Detect which cell encompasses the target text, then output its (X, Y) center coordinate. 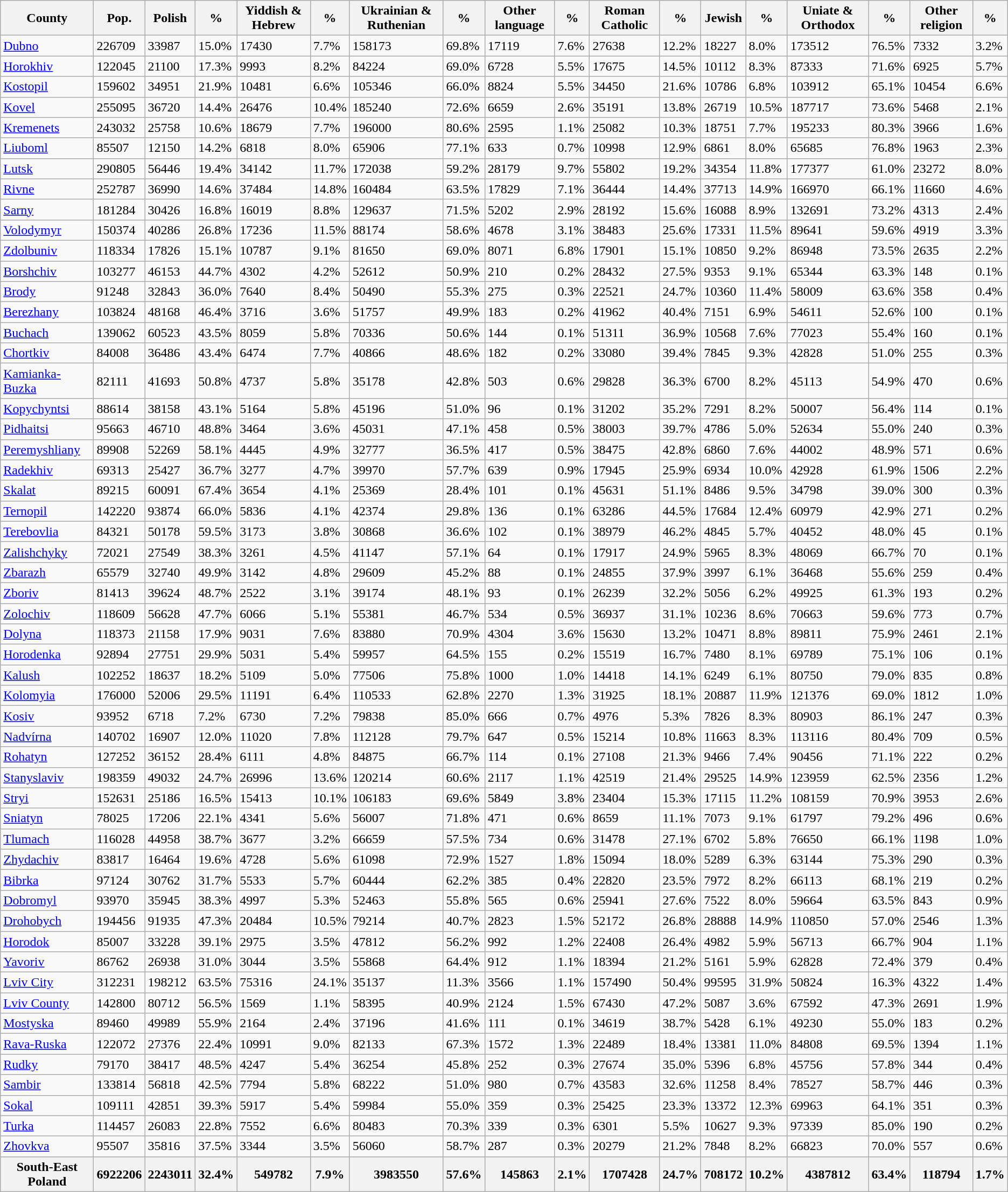
69313 (120, 470)
2823 (520, 921)
24855 (625, 572)
8071 (520, 250)
48168 (170, 312)
76650 (828, 839)
709 (941, 737)
6659 (520, 107)
4919 (941, 230)
385 (520, 880)
6702 (724, 839)
2691 (941, 1003)
300 (941, 490)
Pidhaitsi (47, 429)
10471 (724, 634)
2975 (274, 942)
County (47, 18)
27.1% (681, 839)
6730 (274, 716)
1394 (941, 1044)
52463 (396, 900)
61797 (828, 818)
61.9% (890, 470)
36.5% (464, 450)
12150 (170, 148)
35.0% (681, 1064)
69.5% (890, 1044)
Other religion (941, 18)
58.6% (464, 230)
25758 (170, 128)
57.6% (464, 1174)
15214 (625, 737)
458 (520, 429)
81413 (120, 593)
48.1% (464, 593)
112128 (396, 737)
Tlumach (47, 839)
27108 (625, 757)
48069 (828, 552)
84808 (828, 1044)
Peremyshliany (47, 450)
75.3% (890, 859)
4.9% (330, 450)
83817 (120, 859)
565 (520, 900)
18227 (724, 46)
1963 (941, 148)
55868 (396, 962)
5.1% (330, 613)
89641 (828, 230)
9.5% (767, 490)
5202 (520, 209)
63.3% (890, 271)
16.3% (890, 983)
14418 (625, 675)
42928 (828, 470)
3997 (724, 572)
100 (941, 312)
2164 (274, 1023)
11020 (274, 737)
6860 (724, 450)
37.9% (681, 572)
11.9% (767, 696)
17430 (274, 46)
89460 (120, 1023)
Berezhany (47, 312)
25186 (170, 798)
2243011 (170, 1174)
Lviv City (47, 983)
36468 (828, 572)
222 (941, 757)
4.2% (330, 271)
639 (520, 470)
11.4% (767, 292)
48.8% (216, 429)
46153 (170, 271)
37484 (274, 189)
14.5% (681, 66)
28192 (625, 209)
31.0% (216, 962)
65344 (828, 271)
666 (520, 716)
Pop. (120, 18)
8.1% (767, 655)
50.4% (681, 983)
82133 (396, 1044)
78527 (828, 1085)
312231 (120, 983)
60.6% (464, 777)
10786 (724, 87)
56060 (396, 1146)
34450 (625, 87)
4728 (274, 859)
79.0% (890, 675)
25941 (625, 900)
9.2% (767, 250)
Bibrka (47, 880)
66823 (828, 1146)
73.5% (890, 250)
10991 (274, 1044)
43583 (625, 1085)
1.8% (572, 859)
68.1% (890, 880)
7848 (724, 1146)
159602 (120, 87)
21.6% (681, 87)
31.9% (767, 983)
10.4% (330, 107)
80.4% (890, 737)
12.0% (216, 737)
20887 (724, 696)
18637 (170, 675)
16019 (274, 209)
13.8% (681, 107)
10360 (724, 292)
62.8% (464, 696)
5289 (724, 859)
58.1% (216, 450)
81650 (396, 250)
63286 (625, 511)
Zdolbuniv (47, 250)
36444 (625, 189)
446 (941, 1085)
52.6% (890, 312)
55.9% (216, 1023)
5836 (274, 511)
6474 (274, 353)
121376 (828, 696)
23404 (625, 798)
39.4% (681, 353)
Sokal (47, 1105)
16907 (170, 737)
89811 (828, 634)
7.8% (330, 737)
73.6% (890, 107)
93952 (120, 716)
16.7% (681, 655)
10.3% (681, 128)
35137 (396, 983)
44.5% (681, 511)
160484 (396, 189)
10.2% (767, 1174)
144 (520, 333)
34354 (724, 169)
15519 (625, 655)
24.1% (330, 983)
287 (520, 1146)
275 (520, 292)
21100 (170, 66)
5468 (941, 107)
56007 (396, 818)
9466 (724, 757)
3277 (274, 470)
36.3% (681, 381)
Terebovlia (47, 531)
57.8% (890, 1064)
79214 (396, 921)
6934 (724, 470)
77.1% (464, 148)
Rava-Ruska (47, 1044)
18.2% (216, 675)
17206 (170, 818)
75.1% (890, 655)
6111 (274, 757)
70 (941, 552)
17917 (625, 552)
Nadvírna (47, 737)
196000 (396, 128)
38003 (625, 429)
6.3% (767, 859)
5917 (274, 1105)
80750 (828, 675)
25425 (625, 1105)
57.0% (890, 921)
6.9% (767, 312)
40452 (828, 531)
49989 (170, 1023)
42828 (828, 353)
59957 (396, 655)
290805 (120, 169)
1.9% (990, 1003)
58395 (396, 1003)
6301 (625, 1126)
127252 (120, 757)
39624 (170, 593)
17115 (724, 798)
33987 (170, 46)
7845 (724, 353)
10481 (274, 87)
8.9% (767, 209)
102 (520, 531)
26083 (170, 1126)
35191 (625, 107)
64.5% (464, 655)
46.4% (216, 312)
17.9% (216, 634)
80712 (170, 1003)
1572 (520, 1044)
84321 (120, 531)
12.9% (681, 148)
136 (520, 511)
140702 (120, 737)
773 (941, 613)
46.7% (464, 613)
142800 (120, 1003)
Dolyna (47, 634)
86762 (120, 962)
36152 (170, 757)
91935 (170, 921)
52172 (625, 921)
1198 (941, 839)
59984 (396, 1105)
Liuboml (47, 148)
15.0% (216, 46)
195233 (828, 128)
33080 (625, 353)
118373 (120, 634)
Chortkiv (47, 353)
4737 (274, 381)
6.2% (767, 593)
114457 (120, 1126)
19.2% (681, 169)
69.8% (464, 46)
7.1% (572, 189)
34142 (274, 169)
55381 (396, 613)
79.7% (464, 737)
75.8% (464, 675)
63144 (828, 859)
15.6% (681, 209)
18394 (625, 962)
22408 (625, 942)
Polish (170, 18)
40.4% (681, 312)
21.4% (681, 777)
113116 (828, 737)
27674 (625, 1064)
Zhydachiv (47, 859)
55802 (625, 169)
647 (520, 737)
64.1% (890, 1105)
5087 (724, 1003)
21158 (170, 634)
41962 (625, 312)
271 (941, 511)
32.2% (681, 593)
60444 (396, 880)
20279 (625, 1146)
9031 (274, 634)
80903 (828, 716)
91248 (120, 292)
3953 (941, 798)
32.6% (681, 1085)
42374 (396, 511)
33228 (170, 942)
111 (520, 1023)
35945 (170, 900)
10.1% (330, 798)
Lutsk (47, 169)
351 (941, 1105)
7794 (274, 1085)
11191 (274, 696)
379 (941, 962)
65906 (396, 148)
36254 (396, 1064)
3173 (274, 531)
37713 (724, 189)
3966 (941, 128)
79838 (396, 716)
2117 (520, 777)
Dobromyl (47, 900)
19.4% (216, 169)
5849 (520, 798)
17331 (724, 230)
843 (941, 900)
50007 (828, 409)
10236 (724, 613)
36.7% (216, 470)
109111 (120, 1105)
10.0% (767, 470)
88614 (120, 409)
11.2% (767, 798)
7826 (724, 716)
76.5% (890, 46)
71.6% (890, 66)
42851 (170, 1105)
Yavoriv (47, 962)
84875 (396, 757)
89215 (120, 490)
6718 (170, 716)
39970 (396, 470)
142220 (120, 511)
8059 (274, 333)
4786 (724, 429)
14.8% (330, 189)
50824 (828, 983)
11.1% (681, 818)
31.1% (681, 613)
11660 (941, 189)
10850 (724, 250)
39.3% (216, 1105)
57.7% (464, 470)
105346 (396, 87)
8824 (520, 87)
11.3% (464, 983)
259 (941, 572)
152631 (120, 798)
110850 (828, 921)
78025 (120, 818)
2522 (274, 593)
7151 (724, 312)
10998 (625, 148)
28888 (724, 921)
194456 (120, 921)
43.4% (216, 353)
17826 (170, 250)
187717 (828, 107)
11258 (724, 1085)
19.6% (216, 859)
835 (941, 675)
Skalat (47, 490)
1506 (941, 470)
Zhovkva (47, 1146)
110533 (396, 696)
28179 (520, 169)
16.5% (216, 798)
3716 (274, 312)
145863 (520, 1174)
70663 (828, 613)
56.2% (464, 942)
Yiddish & Hebrew (274, 18)
2546 (941, 921)
11.8% (767, 169)
77506 (396, 675)
71.8% (464, 818)
21.9% (216, 87)
6925 (941, 66)
97124 (120, 880)
50.6% (464, 333)
3677 (274, 839)
182 (520, 353)
55.6% (890, 572)
11663 (724, 737)
503 (520, 381)
16464 (170, 859)
177377 (828, 169)
71.5% (464, 209)
4.7% (330, 470)
10.8% (681, 737)
46710 (170, 429)
68222 (396, 1085)
18.4% (681, 1044)
34619 (625, 1023)
99595 (724, 983)
35178 (396, 381)
52006 (170, 696)
4322 (941, 983)
25.6% (681, 230)
48.0% (890, 531)
116028 (120, 839)
118334 (120, 250)
Sniatyn (47, 818)
60091 (170, 490)
72.9% (464, 859)
633 (520, 148)
16088 (724, 209)
30868 (396, 531)
39.0% (890, 490)
36.0% (216, 292)
27.5% (681, 271)
45756 (828, 1064)
3344 (274, 1146)
2270 (520, 696)
176000 (120, 696)
48.7% (216, 593)
5109 (274, 675)
13372 (724, 1105)
38475 (625, 450)
38483 (625, 230)
38979 (625, 531)
6922206 (120, 1174)
198212 (170, 983)
15094 (625, 859)
18679 (274, 128)
13.2% (681, 634)
Sarny (47, 209)
17675 (625, 66)
26.4% (681, 942)
40286 (170, 230)
8.6% (767, 613)
226709 (120, 46)
17945 (625, 470)
123959 (828, 777)
3654 (274, 490)
10112 (724, 66)
557 (941, 1146)
31478 (625, 839)
59.2% (464, 169)
252 (520, 1064)
40866 (396, 353)
Rivne (47, 189)
50.8% (216, 381)
5056 (724, 593)
82111 (120, 381)
92894 (120, 655)
95663 (120, 429)
344 (941, 1064)
62828 (828, 962)
42.5% (216, 1085)
86948 (828, 250)
34951 (170, 87)
7073 (724, 818)
5164 (274, 409)
157490 (625, 983)
Borshchiv (47, 271)
3566 (520, 983)
17236 (274, 230)
25369 (396, 490)
172038 (396, 169)
32740 (170, 572)
36.6% (464, 531)
534 (520, 613)
35816 (170, 1146)
Kosiv (47, 716)
47.7% (216, 613)
52612 (396, 271)
7291 (724, 409)
243032 (120, 128)
56.4% (890, 409)
4387812 (828, 1174)
43.5% (216, 333)
Other language (520, 18)
12.2% (681, 46)
11.7% (330, 169)
47.1% (464, 429)
67.4% (216, 490)
14.1% (681, 675)
132691 (828, 209)
47.2% (681, 1003)
6.4% (330, 696)
9.7% (572, 169)
59664 (828, 900)
48.6% (464, 353)
31925 (625, 696)
75.9% (890, 634)
24.9% (681, 552)
72.4% (890, 962)
26719 (724, 107)
173512 (828, 46)
69.6% (464, 798)
150374 (120, 230)
30762 (170, 880)
41693 (170, 381)
13381 (724, 1044)
32777 (396, 450)
Kremenets (47, 128)
50178 (170, 531)
255095 (120, 107)
51757 (396, 312)
79.2% (890, 818)
2356 (941, 777)
1707428 (625, 1174)
7332 (941, 46)
40.9% (464, 1003)
1812 (941, 696)
42.9% (890, 511)
11.0% (767, 1044)
471 (520, 818)
2.9% (572, 209)
52634 (828, 429)
45.8% (464, 1064)
5161 (724, 962)
252787 (120, 189)
79170 (120, 1064)
43.1% (216, 409)
36486 (170, 353)
148 (941, 271)
49925 (828, 593)
15413 (274, 798)
17119 (520, 46)
56713 (828, 942)
South-East Poland (47, 1174)
14.6% (216, 189)
10787 (274, 250)
6700 (724, 381)
30426 (170, 209)
106 (941, 655)
118609 (120, 613)
70.0% (890, 1146)
Kostopil (47, 87)
290 (941, 859)
64.4% (464, 962)
Uniate & Orthodox (828, 18)
7640 (274, 292)
59.5% (216, 531)
4445 (274, 450)
2124 (520, 1003)
Rudky (47, 1064)
Volodymyr (47, 230)
51311 (625, 333)
41147 (396, 552)
18.0% (681, 859)
60979 (828, 511)
339 (520, 1126)
Stanyslaviv (47, 777)
65.1% (890, 87)
36990 (170, 189)
84224 (396, 66)
5031 (274, 655)
71.1% (890, 757)
122045 (120, 66)
4845 (724, 531)
36937 (625, 613)
1569 (274, 1003)
Dubno (47, 46)
3044 (274, 962)
Zolochiv (47, 613)
5965 (724, 552)
69963 (828, 1105)
93970 (120, 900)
66113 (828, 880)
158173 (396, 46)
34798 (828, 490)
12.4% (767, 511)
61.3% (890, 593)
67592 (828, 1003)
86.1% (890, 716)
65579 (120, 572)
58009 (828, 292)
37.5% (216, 1146)
549782 (274, 1174)
10568 (724, 333)
22820 (625, 880)
22.4% (216, 1044)
108159 (828, 798)
32843 (170, 292)
29609 (396, 572)
4678 (520, 230)
72.6% (464, 107)
7972 (724, 880)
255 (941, 353)
93874 (170, 511)
32.4% (216, 1174)
912 (520, 962)
5396 (724, 1064)
17829 (520, 189)
45 (941, 531)
85007 (120, 942)
Kalush (47, 675)
Drohobych (47, 921)
73.2% (890, 209)
64 (520, 552)
26938 (170, 962)
48.9% (890, 450)
29.5% (216, 696)
1527 (520, 859)
77023 (828, 333)
122072 (120, 1044)
83880 (396, 634)
358 (941, 292)
181284 (120, 209)
10.6% (216, 128)
80483 (396, 1126)
5533 (274, 880)
198359 (120, 777)
139062 (120, 333)
2595 (520, 128)
0.8% (990, 675)
3983550 (396, 1174)
45031 (396, 429)
1.4% (990, 983)
38158 (170, 409)
Turka (47, 1126)
417 (520, 450)
133814 (120, 1085)
54.9% (890, 381)
26476 (274, 107)
52269 (170, 450)
60523 (170, 333)
Lviv County (47, 1003)
26996 (274, 777)
31.7% (216, 880)
6818 (274, 148)
84008 (120, 353)
17684 (724, 511)
4982 (724, 942)
Sambir (47, 1085)
8659 (625, 818)
36720 (170, 107)
45631 (625, 490)
Kovel (47, 107)
18.1% (681, 696)
70.3% (464, 1126)
9.0% (330, 1044)
Zalishchyky (47, 552)
22489 (625, 1044)
12.3% (767, 1105)
Stryi (47, 798)
Ternopil (47, 511)
129637 (396, 209)
49230 (828, 1023)
120214 (396, 777)
88 (520, 572)
75316 (274, 983)
2635 (941, 250)
22.8% (216, 1126)
103824 (120, 312)
29525 (724, 777)
3.3% (990, 230)
6728 (520, 66)
93 (520, 593)
62.5% (890, 777)
3261 (274, 552)
18751 (724, 128)
35.2% (681, 409)
27638 (625, 46)
21.3% (681, 757)
Radekhiv (47, 470)
95507 (120, 1146)
47812 (396, 942)
Buchach (47, 333)
Kolomyia (47, 696)
31202 (625, 409)
39.1% (216, 942)
37196 (396, 1023)
45113 (828, 381)
1000 (520, 675)
1.6% (990, 128)
193 (941, 593)
6249 (724, 675)
50490 (396, 292)
7.4% (767, 757)
16.8% (216, 209)
185240 (396, 107)
89908 (120, 450)
17901 (625, 250)
7480 (724, 655)
4341 (274, 818)
29.8% (464, 511)
155 (520, 655)
46.2% (681, 531)
992 (520, 942)
3142 (274, 572)
4313 (941, 209)
240 (941, 429)
56818 (170, 1085)
39174 (396, 593)
88174 (396, 230)
54611 (828, 312)
980 (520, 1085)
Rohatyn (47, 757)
2.3% (990, 148)
219 (941, 880)
56628 (170, 613)
160 (941, 333)
69789 (828, 655)
76.8% (890, 148)
6861 (724, 148)
57.5% (464, 839)
Brody (47, 292)
Zbarazh (47, 572)
63.6% (890, 292)
Kamianka-Buzka (47, 381)
63.4% (890, 1174)
Jewish (724, 18)
36.9% (681, 333)
80.3% (890, 128)
96 (520, 409)
25082 (625, 128)
85507 (120, 148)
87333 (828, 66)
38417 (170, 1064)
65685 (828, 148)
55.8% (464, 900)
359 (520, 1105)
27.6% (681, 900)
10627 (724, 1126)
25.9% (681, 470)
Horodenka (47, 655)
103912 (828, 87)
15.3% (681, 798)
44002 (828, 450)
210 (520, 271)
Mostyska (47, 1023)
8486 (724, 490)
2461 (941, 634)
Roman Catholic (625, 18)
55.4% (890, 333)
41.6% (464, 1023)
67.3% (464, 1044)
470 (941, 381)
Ukrainian & Ruthenian (396, 18)
7522 (724, 900)
22521 (625, 292)
4.6% (990, 189)
14.2% (216, 148)
Horokhiv (47, 66)
496 (941, 818)
7.9% (330, 1174)
4247 (274, 1064)
72021 (120, 552)
26239 (625, 593)
6066 (274, 613)
1.7% (990, 1174)
80.6% (464, 128)
27549 (170, 552)
42519 (625, 777)
Kopychyntsi (47, 409)
106183 (396, 798)
15630 (625, 634)
9353 (724, 271)
39.7% (681, 429)
10454 (941, 87)
Zboriv (47, 593)
55.3% (464, 292)
9993 (274, 66)
734 (520, 839)
44958 (170, 839)
70336 (396, 333)
7552 (274, 1126)
102252 (120, 675)
56.5% (216, 1003)
23.3% (681, 1105)
904 (941, 942)
708172 (724, 1174)
17.3% (216, 66)
90456 (828, 757)
66659 (396, 839)
118794 (941, 1174)
45.2% (464, 572)
27376 (170, 1044)
62.2% (464, 880)
29.9% (216, 655)
57.1% (464, 552)
23272 (941, 169)
4302 (274, 271)
44.7% (216, 271)
49032 (170, 777)
51.1% (681, 490)
4.5% (330, 552)
247 (941, 716)
27751 (170, 655)
4304 (520, 634)
28432 (625, 271)
67430 (625, 1003)
23.5% (681, 880)
103277 (120, 271)
5428 (724, 1023)
166970 (828, 189)
25427 (170, 470)
97339 (828, 1126)
61098 (396, 859)
22.1% (216, 818)
3464 (274, 429)
45196 (396, 409)
13.6% (330, 777)
56446 (170, 169)
4997 (274, 900)
48.5% (216, 1064)
61.0% (890, 169)
4976 (625, 716)
20484 (274, 921)
50.9% (464, 271)
Horodok (47, 942)
571 (941, 450)
29828 (625, 381)
190 (941, 1126)
40.7% (464, 921)
101 (520, 490)
